Pinpoint the cell where the given text exists, returning its (X, Y) midpoint coordinate. 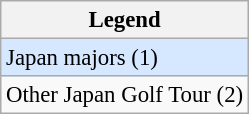
Other Japan Golf Tour (2) (125, 95)
Legend (125, 20)
Japan majors (1) (125, 58)
